Scan for the cell matching the given text and deliver its (x, y) coordinate at center. 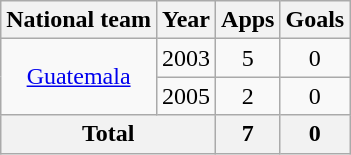
5 (248, 58)
2005 (186, 96)
National team (79, 20)
Year (186, 20)
Total (108, 134)
Apps (248, 20)
Goals (315, 20)
2003 (186, 58)
2 (248, 96)
Guatemala (79, 77)
7 (248, 134)
